Find where the given text appears and provide that cell's center as (x, y) coordinate. 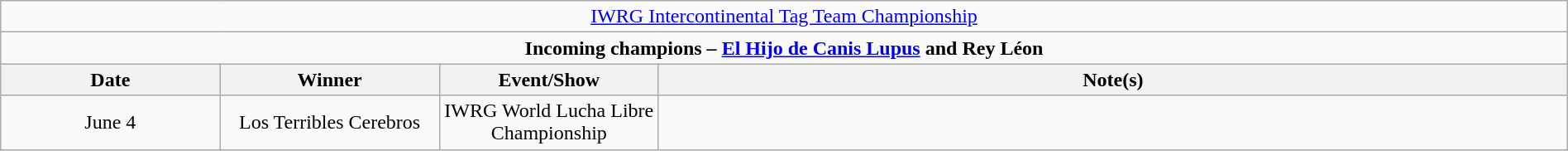
Los Terribles Cerebros (329, 123)
IWRG Intercontinental Tag Team Championship (784, 17)
June 4 (111, 123)
Note(s) (1113, 80)
Incoming champions – El Hijo de Canis Lupus and Rey Léon (784, 48)
Event/Show (549, 80)
Winner (329, 80)
IWRG World Lucha Libre Championship (549, 123)
Date (111, 80)
